Return [x, y] of the center of cell containing provided text 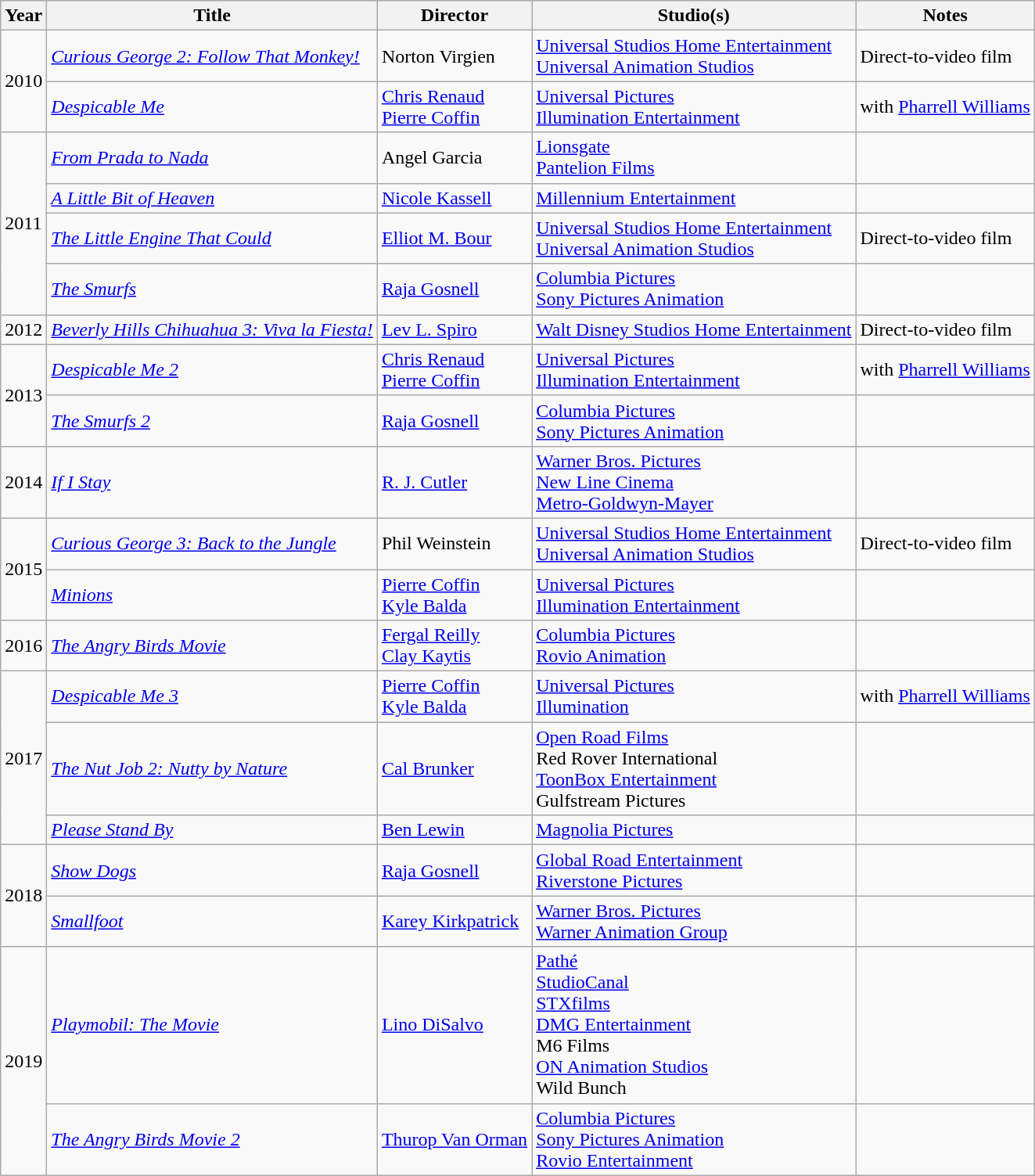
If I Stay [213, 482]
Magnolia Pictures [694, 830]
Despicable Me 3 [213, 696]
Angel Garcia [454, 158]
Open Road FilmsRed Rover InternationalToonBox EntertainmentGulfstream Pictures [694, 768]
Smallfoot [213, 922]
Show Dogs [213, 870]
2013 [23, 395]
Columbia PicturesRovio Animation [694, 646]
The Little Engine That Could [213, 238]
Elliot M. Bour [454, 238]
A Little Bit of Heaven [213, 198]
2010 [23, 81]
Notes [945, 16]
Warner Bros. PicturesWarner Animation Group [694, 922]
Universal PicturesIllumination [694, 696]
Thurop Van Orman [454, 1139]
2015 [23, 569]
The Angry Birds Movie 2 [213, 1139]
Lino DiSalvo [454, 1025]
2014 [23, 482]
Columbia PicturesSony Pictures AnimationRovio Entertainment [694, 1139]
From Prada to Nada [213, 158]
Minions [213, 595]
Director [454, 16]
Millennium Entertainment [694, 198]
Cal Brunker [454, 768]
Walt Disney Studios Home Entertainment [694, 329]
The Nut Job 2: Nutty by Nature [213, 768]
Ben Lewin [454, 830]
2019 [23, 1061]
2018 [23, 896]
Playmobil: The Movie [213, 1025]
Nicole Kassell [454, 198]
Fergal ReillyClay Kaytis [454, 646]
The Smurfs 2 [213, 421]
2012 [23, 329]
Despicable Me 2 [213, 369]
2017 [23, 758]
Phil Weinstein [454, 543]
LionsgatePantelion Films [694, 158]
R. J. Cutler [454, 482]
Year [23, 16]
Curious George 3: Back to the Jungle [213, 543]
The Angry Birds Movie [213, 646]
Curious George 2: Follow That Monkey! [213, 56]
2011 [23, 224]
Beverly Hills Chihuahua 3: Viva la Fiesta! [213, 329]
Norton Virgien [454, 56]
Lev L. Spiro [454, 329]
Karey Kirkpatrick [454, 922]
PathéStudioCanalSTXfilmsDMG EntertainmentM6 FilmsON Animation StudiosWild Bunch [694, 1025]
Global Road EntertainmentRiverstone Pictures [694, 870]
Despicable Me [213, 106]
Studio(s) [694, 16]
2016 [23, 646]
The Smurfs [213, 290]
Please Stand By [213, 830]
Title [213, 16]
Warner Bros. PicturesNew Line CinemaMetro-Goldwyn-Mayer [694, 482]
